Scan for the cell matching the given text and deliver its (x, y) coordinate at center. 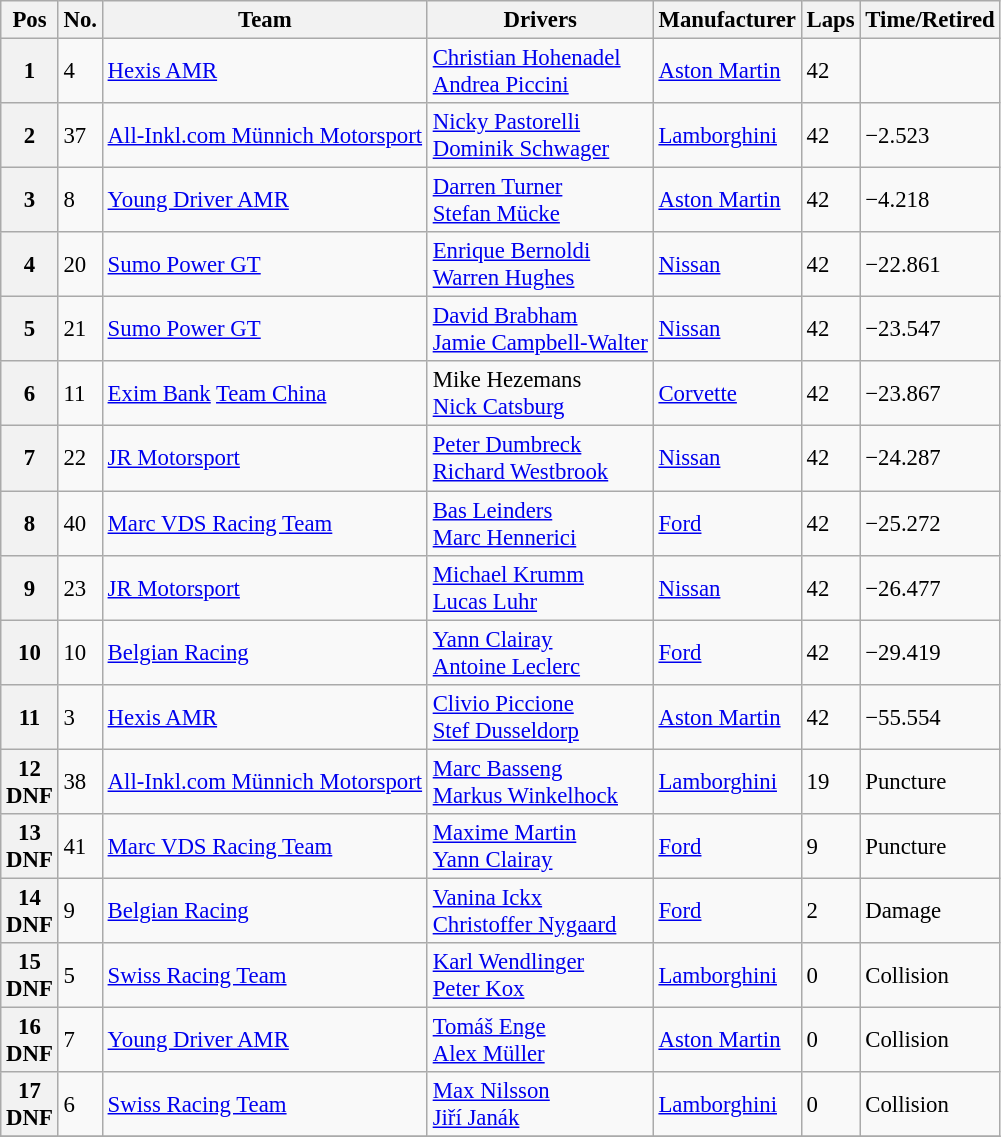
Enrique Bernoldi Warren Hughes (540, 264)
−2.523 (930, 136)
40 (80, 524)
Team (264, 20)
Time/Retired (930, 20)
−26.477 (930, 588)
−25.272 (930, 524)
−22.861 (930, 264)
Marc Basseng Markus Winkelhock (540, 782)
Clivio Piccione Stef Dusseldorp (540, 716)
Manufacturer (727, 20)
16DNF (30, 1040)
Karl Wendlinger Peter Kox (540, 976)
Drivers (540, 20)
−4.218 (930, 200)
Tomáš Enge Alex Müller (540, 1040)
20 (80, 264)
Corvette (727, 394)
Michael Krumm Lucas Luhr (540, 588)
21 (80, 330)
Laps (830, 20)
Christian Hohenadel Andrea Piccini (540, 72)
−24.287 (930, 458)
−23.547 (930, 330)
Bas Leinders Marc Hennerici (540, 524)
Peter Dumbreck Richard Westbrook (540, 458)
−23.867 (930, 394)
David Brabham Jamie Campbell-Walter (540, 330)
1 (30, 72)
12DNF (30, 782)
Exim Bank Team China (264, 394)
37 (80, 136)
−29.419 (930, 652)
Darren Turner Stefan Mücke (540, 200)
38 (80, 782)
17DNF (30, 1104)
Vanina Ickx Christoffer Nygaard (540, 910)
−55.554 (930, 716)
Nicky Pastorelli Dominik Schwager (540, 136)
Mike Hezemans Nick Catsburg (540, 394)
19 (830, 782)
Damage (930, 910)
Maxime Martin Yann Clairay (540, 846)
No. (80, 20)
15DNF (30, 976)
Yann Clairay Antoine Leclerc (540, 652)
14DNF (30, 910)
23 (80, 588)
Pos (30, 20)
22 (80, 458)
13DNF (30, 846)
Max Nilsson Jiří Janák (540, 1104)
41 (80, 846)
